Locate the cell with the specified text and output its [X, Y] center coordinate. 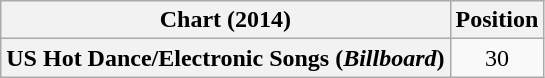
Position [497, 20]
US Hot Dance/Electronic Songs (Billboard) [226, 58]
30 [497, 58]
Chart (2014) [226, 20]
